For the text-containing cell, return its midpoint in (X, Y) coordinate format. 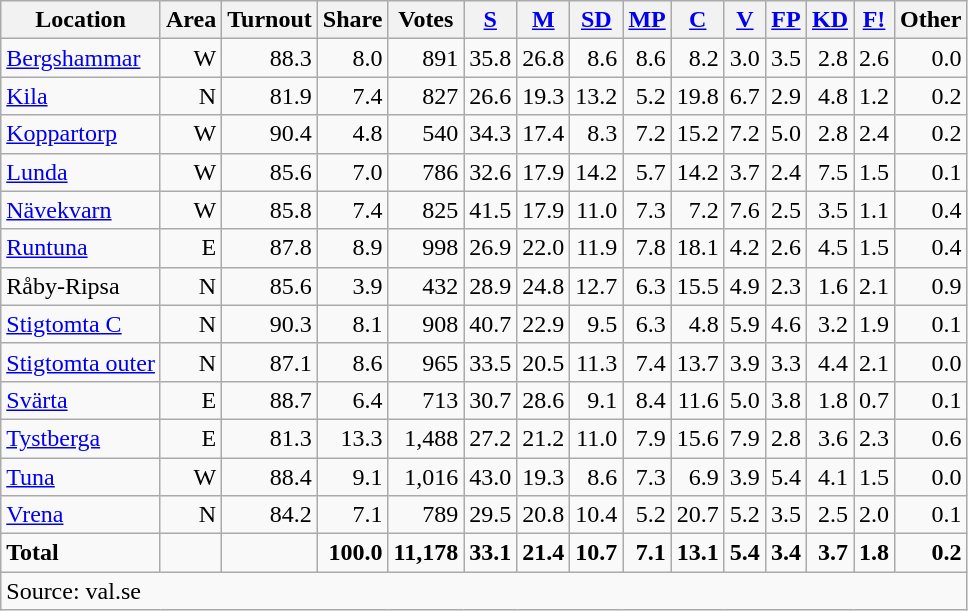
3.6 (830, 438)
3.2 (830, 324)
5.7 (647, 172)
Runtuna (81, 248)
7.8 (647, 248)
85.8 (270, 210)
827 (426, 96)
540 (426, 134)
8.9 (352, 248)
C (698, 20)
13.7 (698, 362)
27.2 (490, 438)
33.5 (490, 362)
87.8 (270, 248)
0.7 (874, 400)
26.6 (490, 96)
43.0 (490, 477)
22.0 (544, 248)
32.6 (490, 172)
88.7 (270, 400)
9.5 (596, 324)
Lunda (81, 172)
21.2 (544, 438)
789 (426, 515)
3.4 (786, 553)
Koppartorp (81, 134)
84.2 (270, 515)
8.1 (352, 324)
Other (931, 20)
432 (426, 286)
11.3 (596, 362)
2.9 (786, 96)
Bergshammar (81, 58)
S (490, 20)
20.8 (544, 515)
Råby-Ripsa (81, 286)
24.8 (544, 286)
F! (874, 20)
3.3 (786, 362)
8.0 (352, 58)
1.9 (874, 324)
1.2 (874, 96)
Total (81, 553)
V (744, 20)
7.0 (352, 172)
998 (426, 248)
88.4 (270, 477)
3.0 (744, 58)
81.9 (270, 96)
11,178 (426, 553)
10.7 (596, 553)
Source: val.se (484, 591)
786 (426, 172)
Location (81, 20)
8.2 (698, 58)
FP (786, 20)
34.3 (490, 134)
26.9 (490, 248)
4.1 (830, 477)
Tystberga (81, 438)
4.9 (744, 286)
15.6 (698, 438)
35.8 (490, 58)
Svärta (81, 400)
7.5 (830, 172)
6.4 (352, 400)
40.7 (490, 324)
28.9 (490, 286)
5.9 (744, 324)
4.5 (830, 248)
90.4 (270, 134)
11.9 (596, 248)
965 (426, 362)
41.5 (490, 210)
20.5 (544, 362)
12.7 (596, 286)
13.1 (698, 553)
Stigtomta C (81, 324)
2.0 (874, 515)
Area (190, 20)
87.1 (270, 362)
13.2 (596, 96)
4.6 (786, 324)
4.2 (744, 248)
22.9 (544, 324)
7.6 (744, 210)
8.4 (647, 400)
825 (426, 210)
Share (352, 20)
28.6 (544, 400)
30.7 (490, 400)
3.8 (786, 400)
88.3 (270, 58)
Turnout (270, 20)
90.3 (270, 324)
Votes (426, 20)
Kila (81, 96)
29.5 (490, 515)
10.4 (596, 515)
1.6 (830, 286)
18.1 (698, 248)
20.7 (698, 515)
6.7 (744, 96)
MP (647, 20)
21.4 (544, 553)
0.9 (931, 286)
908 (426, 324)
33.1 (490, 553)
SD (596, 20)
100.0 (352, 553)
17.4 (544, 134)
6.9 (698, 477)
81.3 (270, 438)
8.3 (596, 134)
19.8 (698, 96)
Nävekvarn (81, 210)
891 (426, 58)
15.5 (698, 286)
11.6 (698, 400)
Stigtomta outer (81, 362)
M (544, 20)
1.1 (874, 210)
1,488 (426, 438)
13.3 (352, 438)
26.8 (544, 58)
Vrena (81, 515)
4.4 (830, 362)
Tuna (81, 477)
15.2 (698, 134)
KD (830, 20)
0.6 (931, 438)
713 (426, 400)
1,016 (426, 477)
